Pinpoint the cell where the given text exists, returning its [x, y] midpoint coordinate. 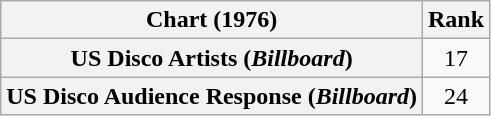
17 [456, 58]
24 [456, 96]
Chart (1976) [212, 20]
US Disco Audience Response (Billboard) [212, 96]
Rank [456, 20]
US Disco Artists (Billboard) [212, 58]
